Detect which cell encompasses the target text, then output its (x, y) center coordinate. 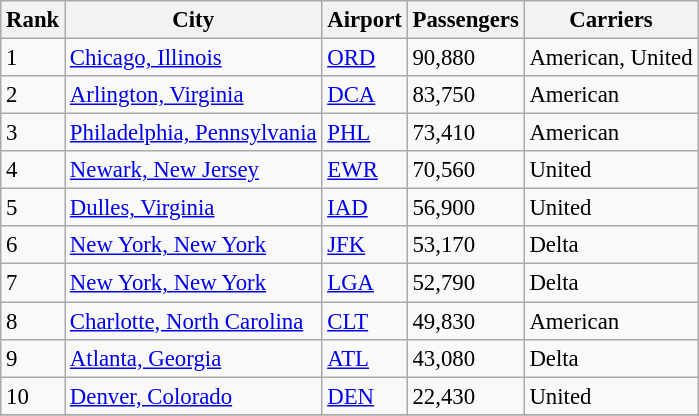
IAD (364, 208)
Carriers (611, 20)
Rank (33, 20)
Charlotte, North Carolina (194, 321)
Dulles, Virginia (194, 208)
2 (33, 95)
DEN (364, 396)
Arlington, Virginia (194, 95)
53,170 (466, 245)
90,880 (466, 58)
1 (33, 58)
ORD (364, 58)
56,900 (466, 208)
49,830 (466, 321)
7 (33, 283)
9 (33, 358)
CLT (364, 321)
City (194, 20)
Newark, New Jersey (194, 170)
DCA (364, 95)
EWR (364, 170)
22,430 (466, 396)
Chicago, Illinois (194, 58)
10 (33, 396)
83,750 (466, 95)
ATL (364, 358)
Philadelphia, Pennsylvania (194, 133)
5 (33, 208)
70,560 (466, 170)
52,790 (466, 283)
LGA (364, 283)
43,080 (466, 358)
Airport (364, 20)
8 (33, 321)
JFK (364, 245)
6 (33, 245)
Denver, Colorado (194, 396)
4 (33, 170)
73,410 (466, 133)
American, United (611, 58)
Passengers (466, 20)
PHL (364, 133)
3 (33, 133)
Atlanta, Georgia (194, 358)
